Determine the (x, y) coordinate at the center of the cell enclosing the given text.  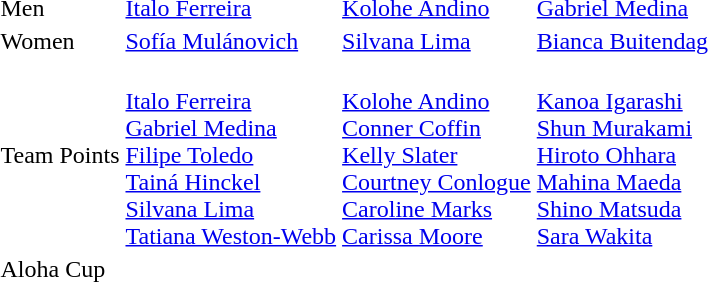
Sofía Mulánovich (231, 41)
Italo FerreiraGabriel MedinaFilipe ToledoTainá HinckelSilvana LimaTatiana Weston-Webb (231, 155)
Kolohe AndinoConner CoffinKelly SlaterCourtney ConlogueCaroline MarksCarissa Moore (437, 155)
Silvana Lima (437, 41)
